Return the [x, y] coordinate for the center point of the cell that contains the specified text.  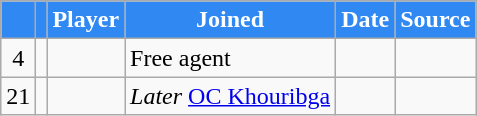
Source [436, 20]
21 [18, 96]
Later OC Khouribga [230, 96]
Player [86, 20]
Date [366, 20]
4 [18, 58]
Joined [230, 20]
Free agent [230, 58]
